Identify which cell holds the provided text, then report its [x, y] central coordinate. 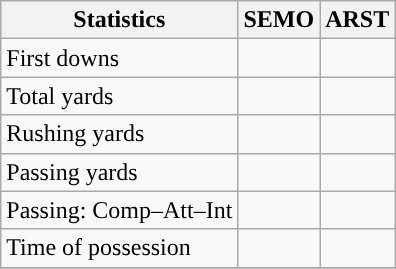
Statistics [120, 20]
Passing: Comp–Att–Int [120, 210]
SEMO [279, 20]
Total yards [120, 96]
Passing yards [120, 172]
First downs [120, 58]
Time of possession [120, 248]
Rushing yards [120, 134]
ARST [358, 20]
